Provide the [X, Y] coordinate of the cell's center where the given text is located.  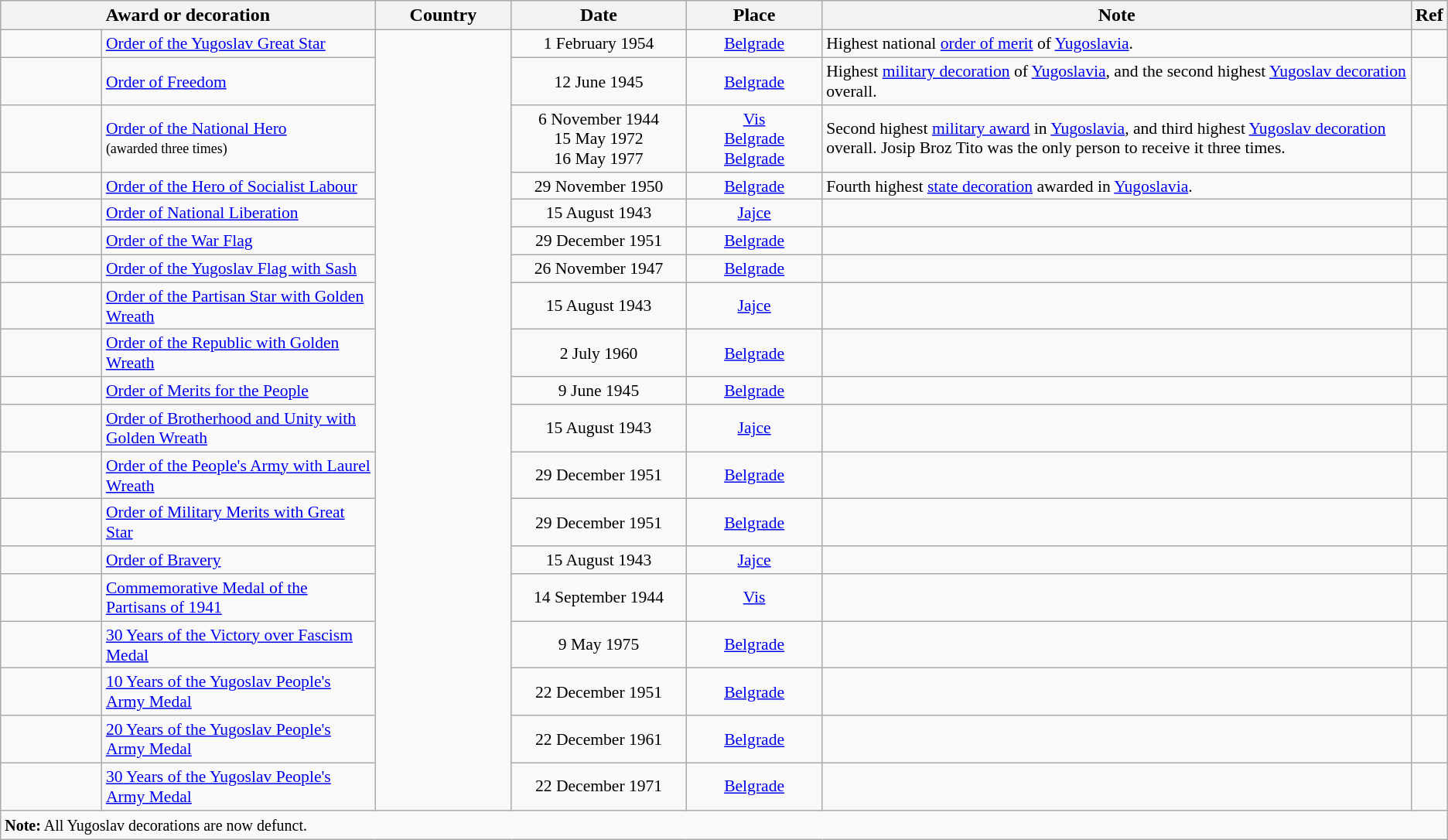
Order of National Liberation [238, 213]
VisBelgradeBelgrade [754, 139]
9 May 1975 [599, 645]
Highest national order of merit of Yugoslavia. [1117, 44]
Vis [754, 597]
Order of Freedom [238, 80]
Country [443, 15]
30 Years of the Victory over Fascism Medal [238, 645]
Order of Bravery [238, 560]
2 July 1960 [599, 353]
Order of the Yugoslav Flag with Sash [238, 268]
22 December 1961 [599, 739]
Fourth highest state decoration awarded in Yugoslavia. [1117, 186]
1 February 1954 [599, 44]
6 November 194415 May 197216 May 1977 [599, 139]
20 Years of the Yugoslav People's Army Medal [238, 739]
Note [1117, 15]
26 November 1947 [599, 268]
12 June 1945 [599, 80]
Note: All Yugoslav decorations are now defunct. [724, 825]
14 September 1944 [599, 597]
9 June 1945 [599, 391]
Order of Merits for the People [238, 391]
Place [754, 15]
Order of the Republic with Golden Wreath [238, 353]
29 November 1950 [599, 186]
30 Years of the Yugoslav People's Army Medal [238, 786]
Order of the People's Army with Laurel Wreath [238, 475]
Ref [1429, 15]
Order of the National Hero(awarded three times) [238, 139]
Commemorative Medal of the Partisans of 1941 [238, 597]
Order of Military Merits with Great Star [238, 523]
Award or decoration [188, 15]
22 December 1971 [599, 786]
Order of the War Flag [238, 241]
Order of the Partisan Star with Golden Wreath [238, 306]
Order of the Yugoslav Great Star [238, 44]
Highest military decoration of Yugoslavia, and the second highest Yugoslav decoration overall. [1117, 80]
Order of Brotherhood and Unity with Golden Wreath [238, 429]
22 December 1951 [599, 691]
Order of the Hero of Socialist Labour [238, 186]
Date [599, 15]
10 Years of the Yugoslav People's Army Medal [238, 691]
